Extract the (X, Y) coordinate from the center of the cell holding the provided text.  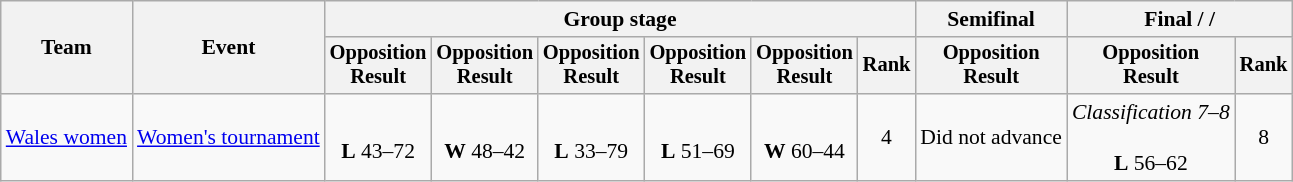
W 48–42 (484, 138)
Did not advance (991, 138)
L 33–79 (592, 138)
Semifinal (991, 19)
L 43–72 (378, 138)
L 51–69 (698, 138)
Group stage (620, 19)
Women's tournament (228, 138)
Team (66, 48)
W 60–44 (804, 138)
8 (1264, 138)
Classification 7–8L 56–62 (1151, 138)
Wales women (66, 138)
Final / / (1180, 19)
Event (228, 48)
4 (887, 138)
